Search for the cell housing the specified text and yield its (x, y) center coordinate. 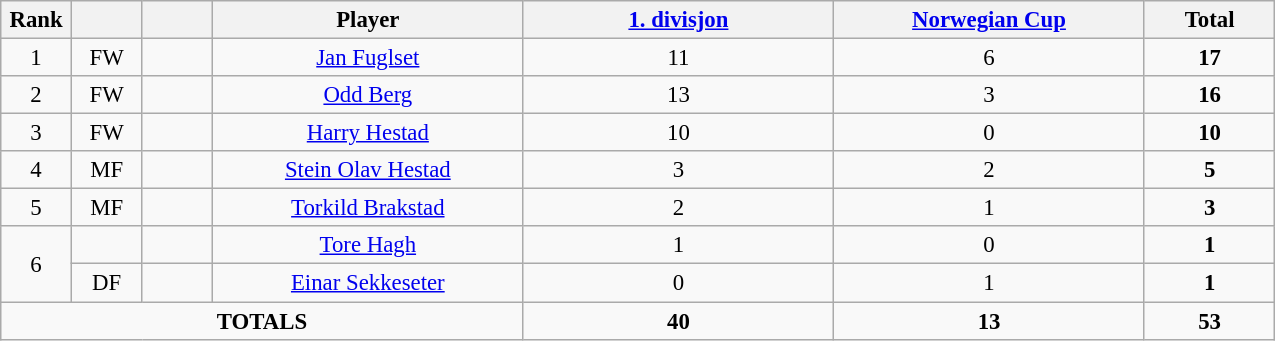
Norwegian Cup (990, 20)
Stein Olav Hestad (368, 170)
17 (1210, 58)
DF (106, 283)
Tore Hagh (368, 245)
Total (1210, 20)
11 (678, 58)
4 (36, 170)
16 (1210, 95)
Rank (36, 20)
53 (1210, 321)
Player (368, 20)
Harry Hestad (368, 133)
Jan Fuglset (368, 58)
40 (678, 321)
Torkild Brakstad (368, 208)
Odd Berg (368, 95)
1. divisjon (678, 20)
Einar Sekkeseter (368, 283)
TOTALS (262, 321)
